Output the [X, Y] coordinate of the center of the cell containing the given text.  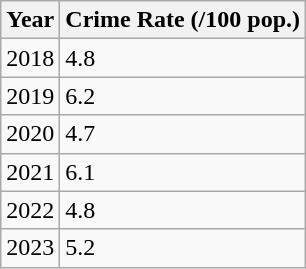
6.1 [183, 172]
Year [30, 20]
2018 [30, 58]
Crime Rate (/100 pop.) [183, 20]
4.7 [183, 134]
2022 [30, 210]
2019 [30, 96]
2021 [30, 172]
5.2 [183, 248]
2023 [30, 248]
2020 [30, 134]
6.2 [183, 96]
